Return the [X, Y] coordinate for the center point of the cell that contains the specified text.  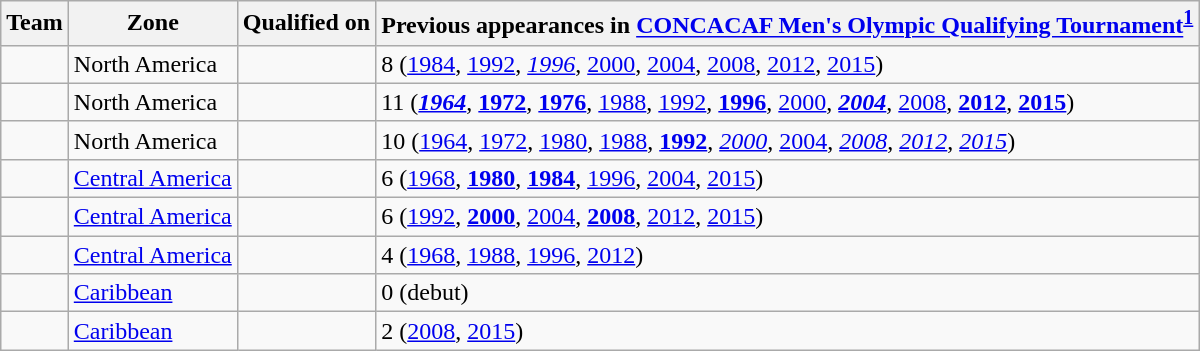
11 (1964, 1972, 1976, 1988, 1992, 1996, 2000, 2004, 2008, 2012, 2015) [788, 102]
6 (1992, 2000, 2004, 2008, 2012, 2015) [788, 217]
Team [35, 24]
Qualified on [306, 24]
10 (1964, 1972, 1980, 1988, 1992, 2000, 2004, 2008, 2012, 2015) [788, 140]
2 (2008, 2015) [788, 331]
6 (1968, 1980, 1984, 1996, 2004, 2015) [788, 178]
Previous appearances in CONCACAF Men's Olympic Qualifying Tournament1 [788, 24]
Zone [152, 24]
4 (1968, 1988, 1996, 2012) [788, 255]
0 (debut) [788, 293]
8 (1984, 1992, 1996, 2000, 2004, 2008, 2012, 2015) [788, 64]
